Search for the cell housing the specified text and yield its (X, Y) center coordinate. 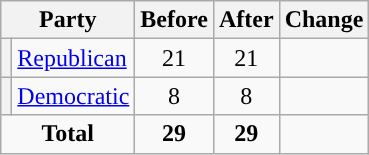
Change (324, 20)
Total (68, 134)
Before (174, 20)
Republican (74, 58)
Democratic (74, 96)
After (246, 20)
Party (68, 20)
